Detect which cell encompasses the target text, then output its (X, Y) center coordinate. 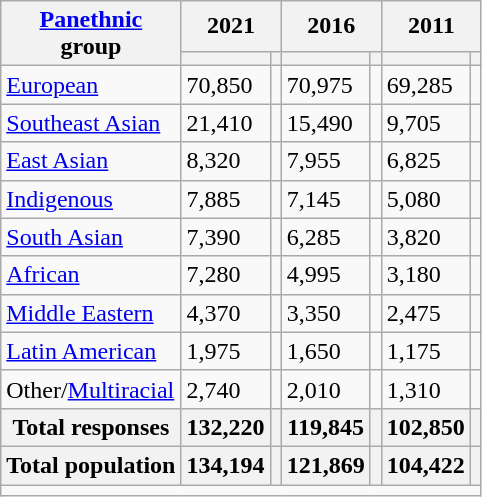
1,175 (426, 351)
134,194 (226, 465)
3,350 (326, 313)
6,285 (326, 237)
9,705 (426, 123)
2,475 (426, 313)
Panethnicgroup (91, 34)
Latin American (91, 351)
2011 (431, 26)
2,010 (326, 389)
Total population (91, 465)
2016 (331, 26)
104,422 (426, 465)
5,080 (426, 199)
119,845 (326, 427)
4,370 (226, 313)
Southeast Asian (91, 123)
4,995 (326, 275)
7,390 (226, 237)
2,740 (226, 389)
1,975 (226, 351)
3,820 (426, 237)
African (91, 275)
102,850 (426, 427)
7,145 (326, 199)
15,490 (326, 123)
1,650 (326, 351)
7,955 (326, 161)
121,869 (326, 465)
Indigenous (91, 199)
132,220 (226, 427)
1,310 (426, 389)
Total responses (91, 427)
7,280 (226, 275)
3,180 (426, 275)
East Asian (91, 161)
European (91, 85)
21,410 (226, 123)
8,320 (226, 161)
Other/Multiracial (91, 389)
7,885 (226, 199)
70,975 (326, 85)
70,850 (226, 85)
69,285 (426, 85)
Middle Eastern (91, 313)
South Asian (91, 237)
2021 (231, 26)
6,825 (426, 161)
